Pinpoint the cell where the given text exists, returning its [X, Y] midpoint coordinate. 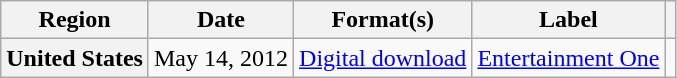
Entertainment One [568, 58]
Region [75, 20]
May 14, 2012 [220, 58]
Label [568, 20]
Format(s) [383, 20]
Digital download [383, 58]
United States [75, 58]
Date [220, 20]
